Pinpoint the cell where the given text exists, returning its [x, y] midpoint coordinate. 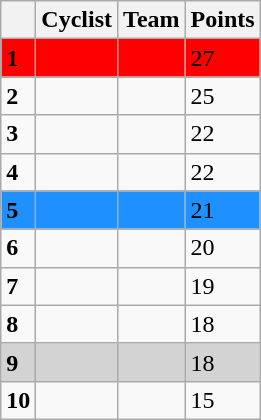
15 [222, 400]
2 [18, 96]
27 [222, 58]
Points [222, 20]
10 [18, 400]
Team [152, 20]
21 [222, 210]
20 [222, 248]
9 [18, 362]
4 [18, 172]
7 [18, 286]
25 [222, 96]
6 [18, 248]
1 [18, 58]
3 [18, 134]
5 [18, 210]
Cyclist [77, 20]
8 [18, 324]
19 [222, 286]
